Return (x, y) of the center of cell containing provided text 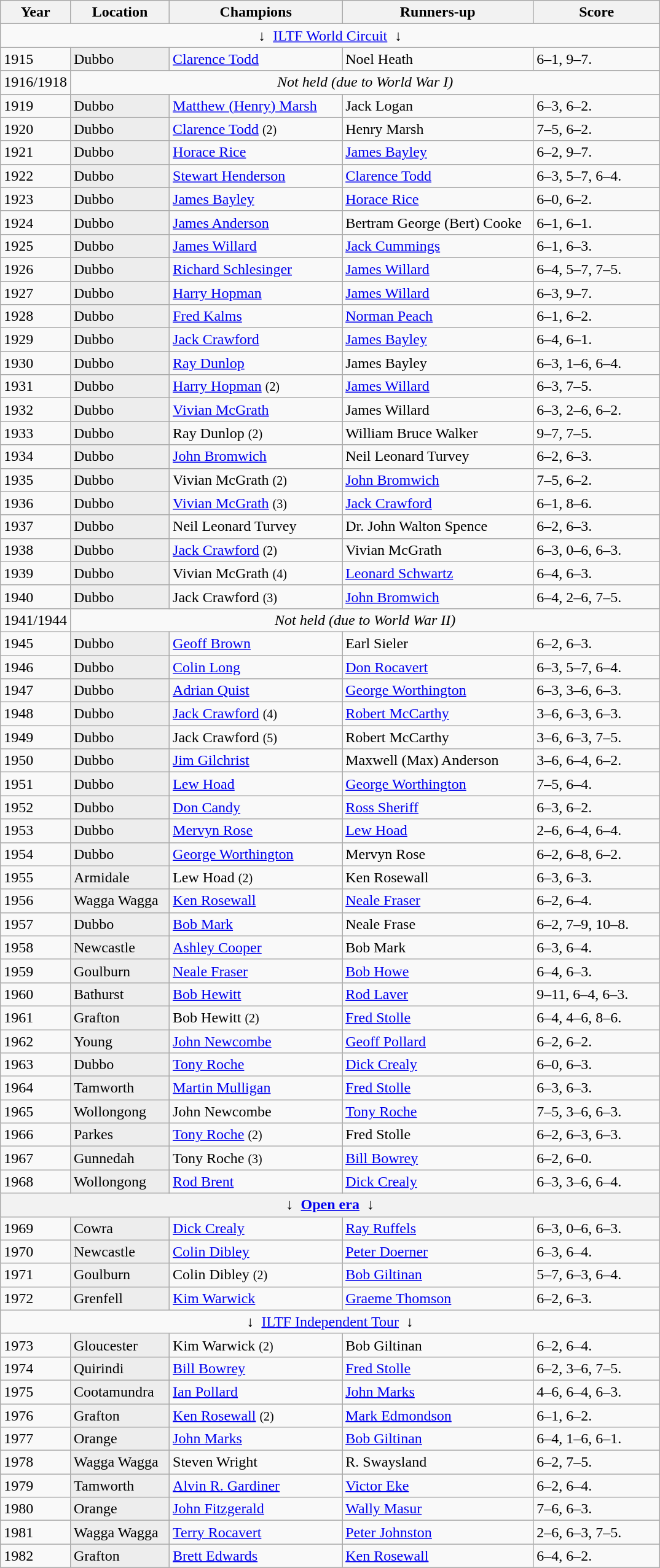
1957 (36, 924)
Young (119, 1041)
1971 (36, 1275)
Bertram George (Bert) Cooke (438, 222)
1982 (36, 1556)
Rod Brent (256, 1182)
Fred Kalms (256, 316)
Clarence Todd (2) (256, 129)
Jack Crawford (5) (256, 737)
1915 (36, 59)
Maxwell (Max) Anderson (438, 761)
Brett Edwards (256, 1556)
Terry Rocavert (256, 1532)
1950 (36, 761)
2–6, 6–3, 7–5. (597, 1532)
1920 (36, 129)
1979 (36, 1486)
1935 (36, 480)
1970 (36, 1252)
4–6, 6–4, 6–3. (597, 1392)
Leonard Schwartz (438, 573)
1933 (36, 433)
6–0, 6–2. (597, 199)
Ross Sheriff (438, 807)
6–3, 7–5. (597, 386)
Ian Pollard (256, 1392)
1972 (36, 1298)
2–6, 6–4, 6–4. (597, 831)
Vivian McGrath (3) (256, 503)
Tony Roche (3) (256, 1158)
6–3, 9–7. (597, 293)
Adrian Quist (256, 691)
6–4, 4–6, 8–6. (597, 1017)
1965 (36, 1111)
Bob Hewitt (2) (256, 1017)
Kim Warwick (2) (256, 1345)
Champions (256, 12)
↓ ILTF World Circuit ↓ (331, 36)
Cowra (119, 1228)
6–4, 1–6, 6–1. (597, 1439)
1955 (36, 877)
9–11, 6–4, 6–3. (597, 994)
1967 (36, 1158)
6–4, 6–1. (597, 340)
Dr. John Walton Spence (438, 527)
Steven Wright (256, 1462)
Location (119, 12)
↓ ILTF Independent Tour ↓ (331, 1322)
1964 (36, 1088)
Don Candy (256, 807)
1977 (36, 1439)
Neale Frase (438, 924)
Jim Gilchrist (256, 761)
1948 (36, 714)
1959 (36, 971)
Bob Hewitt (256, 994)
6–3, 2–6, 6–2. (597, 410)
1923 (36, 199)
1966 (36, 1135)
Quirindi (119, 1368)
Harry Hopman (2) (256, 386)
Bathurst (119, 994)
1949 (36, 737)
Wally Masur (438, 1509)
1976 (36, 1415)
1929 (36, 340)
Jack Crawford (3) (256, 597)
Richard Schlesinger (256, 269)
6–2, 7–9, 10–8. (597, 924)
9–7, 7–5. (597, 433)
1969 (36, 1228)
7–5, 6–4. (597, 784)
6–2, 6–2. (597, 1041)
Cootamundra (119, 1392)
1974 (36, 1368)
Jack Logan (438, 106)
6–2, 3–6, 7–5. (597, 1368)
1939 (36, 573)
6–4, 6–2. (597, 1556)
Ken Rosewall (2) (256, 1415)
Colin Dibley (2) (256, 1275)
3–6, 6–4, 6–2. (597, 761)
Kim Warwick (256, 1298)
Earl Sieler (438, 643)
1963 (36, 1065)
William Bruce Walker (438, 433)
6–4, 2–6, 7–5. (597, 597)
7–6, 6–3. (597, 1509)
1980 (36, 1509)
Colin Dibley (256, 1252)
1978 (36, 1462)
1931 (36, 386)
1947 (36, 691)
1934 (36, 457)
Ray Dunlop (256, 363)
Year (36, 12)
Peter Doerner (438, 1252)
6–3, 1–6, 6–4. (597, 363)
Colin Long (256, 667)
1926 (36, 269)
Stewart Henderson (256, 176)
3–6, 6–3, 6–3. (597, 714)
Parkes (119, 1135)
6–2, 6–0. (597, 1158)
1962 (36, 1041)
1956 (36, 901)
3–6, 6–3, 7–5. (597, 737)
1925 (36, 246)
Henry Marsh (438, 129)
5–7, 6–3, 6–4. (597, 1275)
Armidale (119, 877)
1952 (36, 807)
Ray Dunlop (2) (256, 433)
1968 (36, 1182)
Grenfell (119, 1298)
1938 (36, 550)
Gunnedah (119, 1158)
Graeme Thomson (438, 1298)
1930 (36, 363)
1953 (36, 831)
James Anderson (256, 222)
6–4, 5–7, 7–5. (597, 269)
1924 (36, 222)
1919 (36, 106)
1981 (36, 1532)
6–1, 8–6. (597, 503)
Vivian McGrath (4) (256, 573)
1954 (36, 854)
1940 (36, 597)
Bob Howe (438, 971)
1951 (36, 784)
7–5, 3–6, 6–3. (597, 1111)
Martin Mulligan (256, 1088)
1928 (36, 316)
1922 (36, 176)
Jack Crawford (2) (256, 550)
Alvin R. Gardiner (256, 1486)
Noel Heath (438, 59)
1973 (36, 1345)
6–3, 3–6, 6–3. (597, 691)
Harry Hopman (256, 293)
Gloucester (119, 1345)
1921 (36, 152)
Vivian McGrath (2) (256, 480)
6–3, 3–6, 6–4. (597, 1182)
Lew Hoad (2) (256, 877)
6–1, 9–7. (597, 59)
Norman Peach (438, 316)
Ray Ruffels (438, 1228)
1945 (36, 643)
1937 (36, 527)
Score (597, 12)
1960 (36, 994)
Jack Cummings (438, 246)
Jack Crawford (4) (256, 714)
Tony Roche (2) (256, 1135)
Not held (due to World War I) (365, 82)
Ashley Cooper (256, 947)
1936 (36, 503)
Runners-up (438, 12)
6–2, 6–8, 6–2. (597, 854)
6–0, 6–3. (597, 1065)
6–2, 9–7. (597, 152)
Victor Eke (438, 1486)
6–1, 6–3. (597, 246)
1932 (36, 410)
Not held (due to World War II) (365, 620)
6–2, 7–5. (597, 1462)
Geoff Brown (256, 643)
1916/1918 (36, 82)
1961 (36, 1017)
R. Swaysland (438, 1462)
Matthew (Henry) Marsh (256, 106)
1946 (36, 667)
Don Rocavert (438, 667)
↓ Open era ↓ (331, 1205)
6–2, 6–3, 6–3. (597, 1135)
John Fitzgerald (256, 1509)
6–1, 6–1. (597, 222)
Peter Johnston (438, 1532)
1941/1944 (36, 620)
1975 (36, 1392)
Mark Edmondson (438, 1415)
1958 (36, 947)
Geoff Pollard (438, 1041)
Rod Laver (438, 994)
1927 (36, 293)
